Locate the cell with the specified text and output its (x, y) center coordinate. 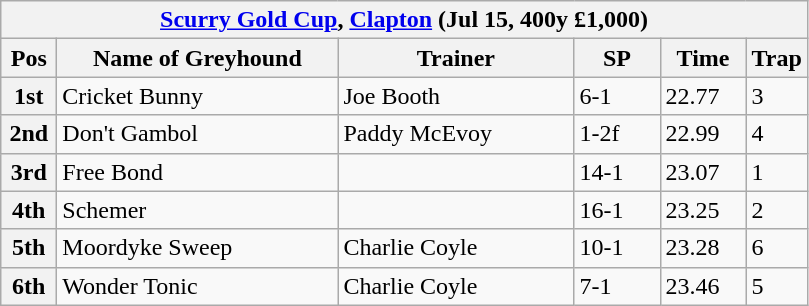
22.99 (703, 134)
Wonder Tonic (198, 286)
Pos (29, 58)
Name of Greyhound (198, 58)
16-1 (617, 210)
3 (776, 96)
22.77 (703, 96)
Schemer (198, 210)
Don't Gambol (198, 134)
Moordyke Sweep (198, 248)
1-2f (617, 134)
6 (776, 248)
1 (776, 172)
6th (29, 286)
23.07 (703, 172)
Cricket Bunny (198, 96)
3rd (29, 172)
SP (617, 58)
Time (703, 58)
23.28 (703, 248)
14-1 (617, 172)
23.46 (703, 286)
2nd (29, 134)
23.25 (703, 210)
Paddy McEvoy (456, 134)
5th (29, 248)
Trap (776, 58)
Free Bond (198, 172)
4 (776, 134)
7-1 (617, 286)
10-1 (617, 248)
2 (776, 210)
Scurry Gold Cup, Clapton (Jul 15, 400y £1,000) (404, 20)
5 (776, 286)
1st (29, 96)
6-1 (617, 96)
Trainer (456, 58)
Joe Booth (456, 96)
4th (29, 210)
